For the text-containing cell, return its midpoint in (x, y) coordinate format. 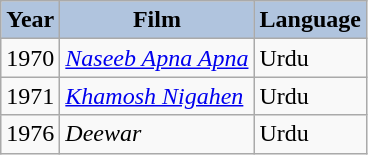
Year (30, 20)
1970 (30, 58)
1971 (30, 96)
1976 (30, 134)
Film (157, 20)
Naseeb Apna Apna (157, 58)
Khamosh Nigahen (157, 96)
Deewar (157, 134)
Language (310, 20)
